From the cell containing the given text, extract its center point as [X, Y] coordinate. 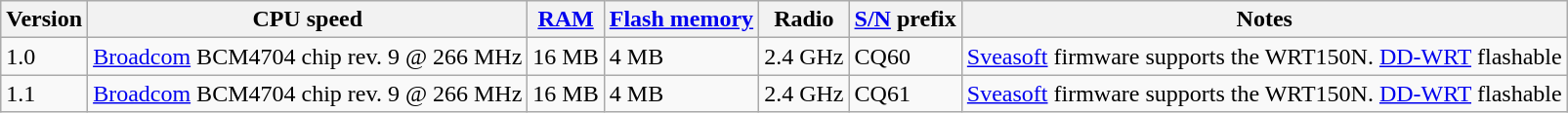
CQ61 [905, 94]
Radio [804, 19]
Version [45, 19]
CPU speed [308, 19]
S/N prefix [905, 19]
CQ60 [905, 56]
RAM [566, 19]
Notes [1264, 19]
1.1 [45, 94]
1.0 [45, 56]
Flash memory [681, 19]
